Capture the cell that displays the provided text and extract its (x, y) central coordinate. 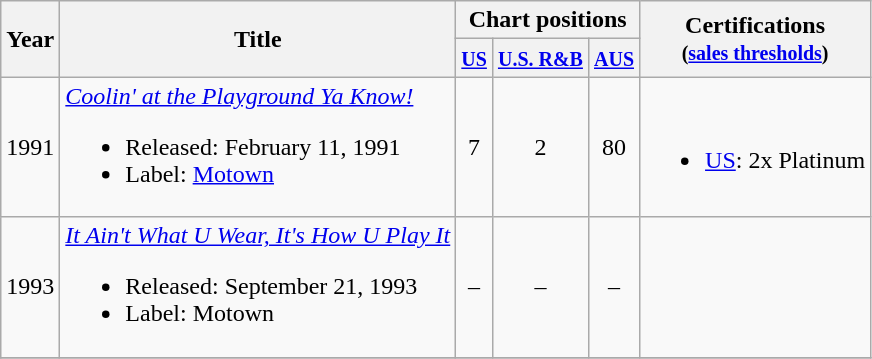
AUS (614, 58)
Chart positions (548, 20)
7 (474, 147)
Title (258, 39)
US (474, 58)
1993 (30, 287)
Certifications(sales thresholds) (756, 39)
Year (30, 39)
US: 2x Platinum (756, 147)
1991 (30, 147)
It Ain't What U Wear, It's How U Play ItReleased: September 21, 1993Label: Motown (258, 287)
U.S. R&B (540, 58)
80 (614, 147)
2 (540, 147)
Coolin' at the Playground Ya Know!Released: February 11, 1991Label: Motown (258, 147)
